Find where the given text appears and provide that cell's center as [x, y] coordinate. 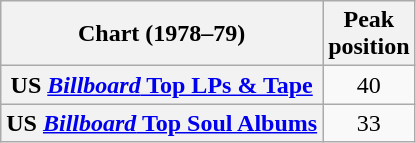
US Billboard Top LPs & Tape [162, 85]
33 [369, 123]
40 [369, 85]
Chart (1978–79) [162, 34]
US Billboard Top Soul Albums [162, 123]
Peakposition [369, 34]
